Provide the [X, Y] coordinate of the cell's center where the given text is located.  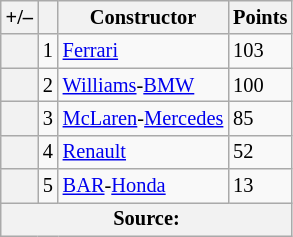
Ferrari [143, 51]
Williams-BMW [143, 85]
100 [260, 85]
Source: [147, 219]
1 [48, 51]
52 [260, 152]
4 [48, 152]
103 [260, 51]
13 [260, 186]
2 [48, 85]
McLaren-Mercedes [143, 118]
Points [260, 17]
85 [260, 118]
3 [48, 118]
Renault [143, 152]
BAR-Honda [143, 186]
Constructor [143, 17]
5 [48, 186]
+/– [20, 17]
